From the cell containing the given text, extract its center point as (X, Y) coordinate. 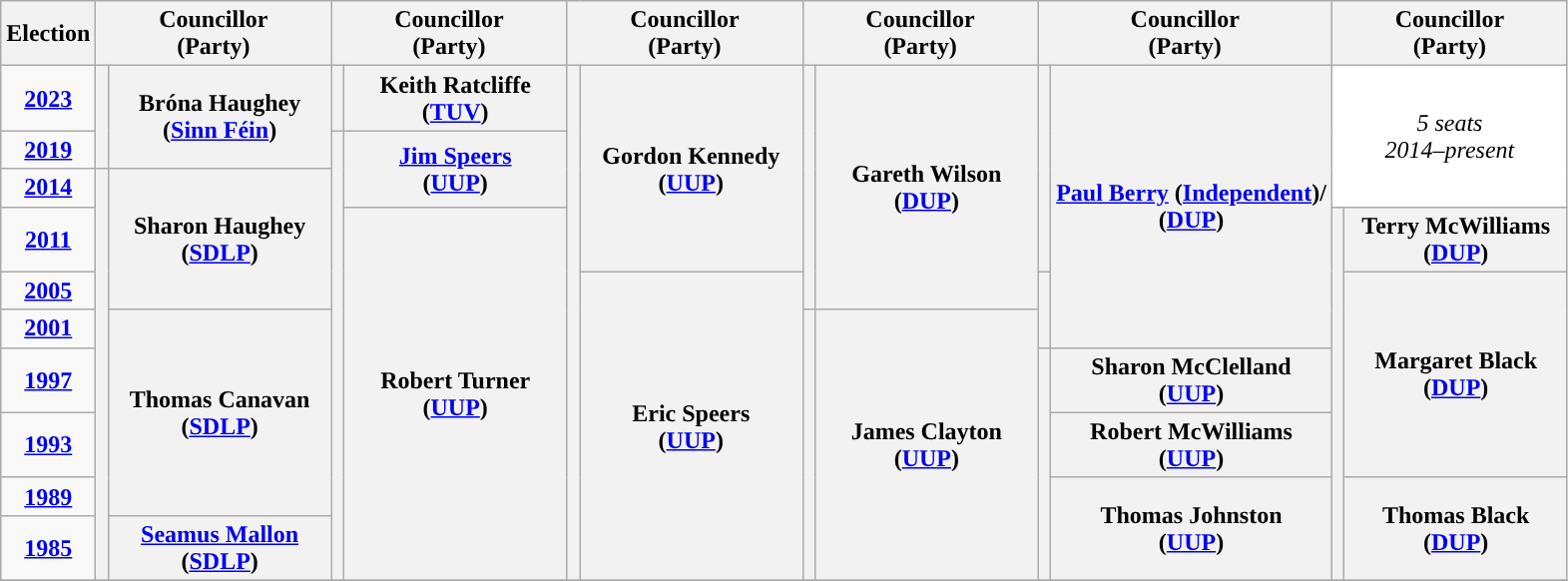
1993 (48, 445)
1997 (48, 379)
1985 (48, 547)
Sharon Haughey (SDLP) (220, 240)
2011 (48, 240)
5 seats2014–present (1449, 136)
1989 (48, 496)
Margaret Black (DUP) (1456, 374)
Seamus Mallon (SDLP) (220, 547)
Bróna Haughey (Sinn Féin) (220, 118)
Paul Berry (Independent)/ (DUP) (1192, 207)
2005 (48, 290)
2023 (48, 98)
Gareth Wilson (DUP) (927, 188)
Keith Ratcliffe (TUV) (455, 98)
Thomas Canavan (SDLP) (220, 412)
Gordon Kennedy (UUP) (691, 169)
James Clayton (UUP) (927, 445)
Thomas Black (DUP) (1456, 529)
Robert McWilliams (UUP) (1192, 445)
Eric Speers (UUP) (691, 425)
2019 (48, 150)
2014 (48, 188)
Thomas Johnston (UUP) (1192, 529)
Robert Turner (UUP) (455, 393)
Terry McWilliams (DUP) (1456, 240)
Election (48, 34)
Jim Speers (UUP) (455, 169)
2001 (48, 328)
Sharon McClelland (UUP) (1192, 379)
